Locate the cell with the specified text and output its (X, Y) center coordinate. 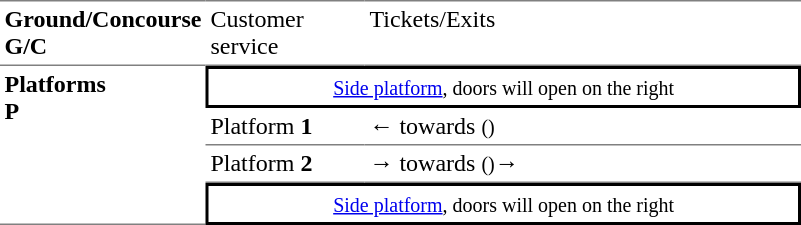
Ground/ConcourseG/C (103, 33)
Tickets/Exits (583, 33)
Platform 1 (286, 127)
PlatformsP (103, 146)
Platform 2 (286, 165)
← towards () (583, 127)
Customer service (286, 33)
→ towards ()→ (583, 165)
